Return [x, y] of the center of cell containing provided text 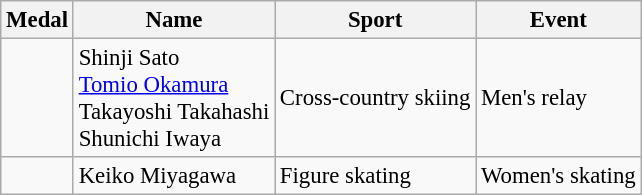
Name [174, 20]
Women's skating [558, 176]
Figure skating [376, 176]
Men's relay [558, 98]
Keiko Miyagawa [174, 176]
Event [558, 20]
Sport [376, 20]
Medal [38, 20]
Shinji SatoTomio OkamuraTakayoshi TakahashiShunichi Iwaya [174, 98]
Cross-country skiing [376, 98]
